Search for the cell housing the specified text and yield its (X, Y) center coordinate. 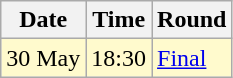
Round (192, 20)
Final (192, 58)
30 May (44, 58)
18:30 (119, 58)
Date (44, 20)
Time (119, 20)
